Provide the [x, y] coordinate of the cell's center where the given text is located.  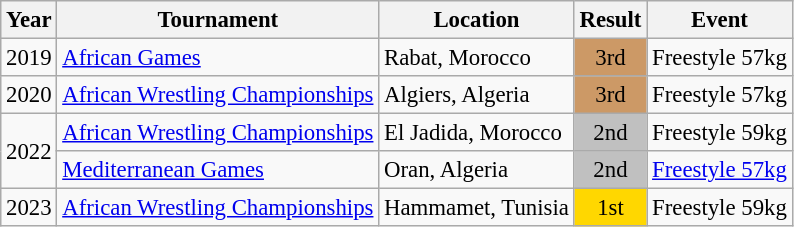
El Jadida, Morocco [476, 133]
2019 [29, 58]
Event [720, 20]
2023 [29, 208]
African Games [218, 58]
Algiers, Algeria [476, 95]
Result [610, 20]
Mediterranean Games [218, 170]
Year [29, 20]
2020 [29, 95]
Tournament [218, 20]
1st [610, 208]
Rabat, Morocco [476, 58]
Hammamet, Tunisia [476, 208]
2022 [29, 152]
Oran, Algeria [476, 170]
Location [476, 20]
